Scan for the cell matching the given text and deliver its (X, Y) coordinate at center. 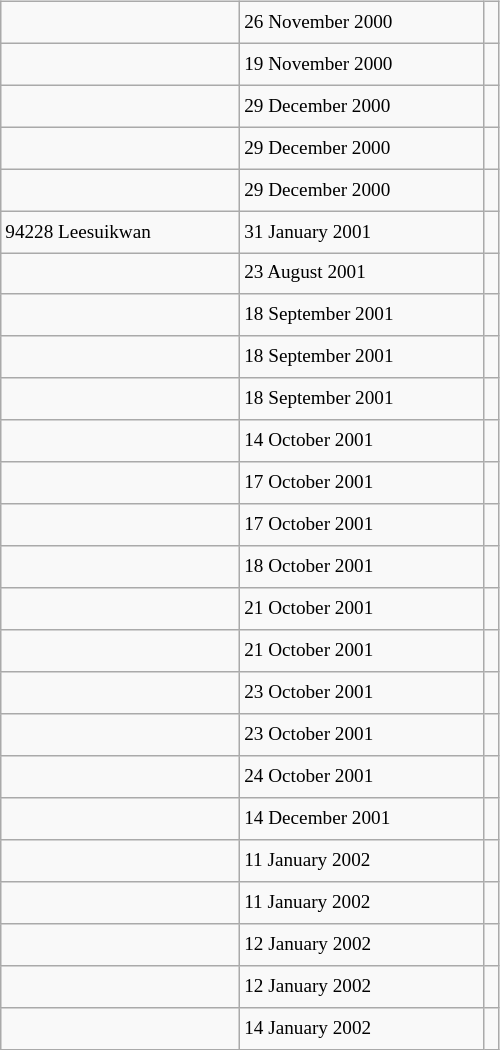
31 January 2001 (362, 232)
23 August 2001 (362, 274)
26 November 2000 (362, 22)
14 December 2001 (362, 819)
18 October 2001 (362, 567)
94228 Leesuikwan (120, 232)
14 October 2001 (362, 441)
14 January 2002 (362, 1028)
24 October 2001 (362, 777)
19 November 2000 (362, 64)
